Pinpoint the cell where the given text exists, returning its (X, Y) midpoint coordinate. 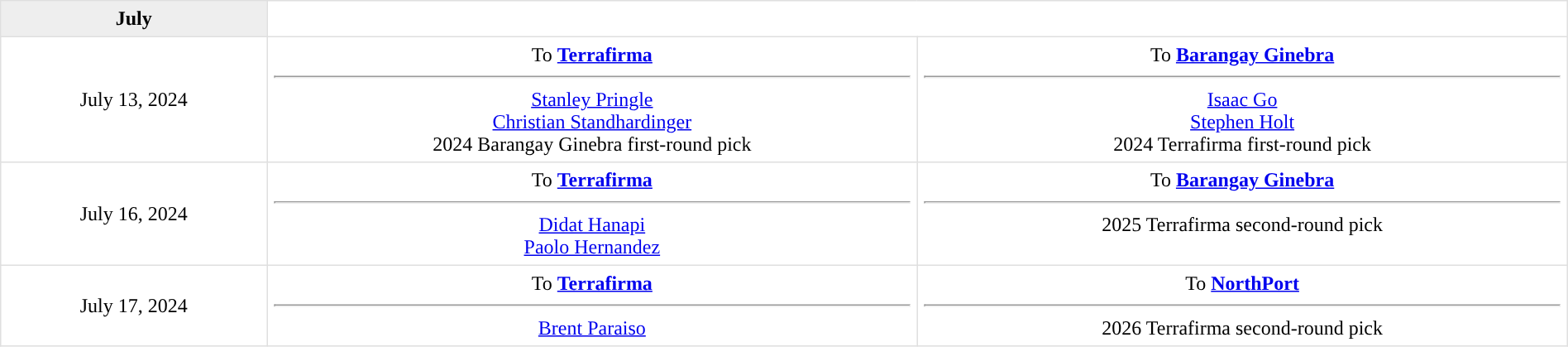
July 16, 2024 (134, 214)
July 13, 2024 (134, 99)
To TerrafirmaBrent Paraiso (592, 306)
July 17, 2024 (134, 306)
To TerrafirmaDidat HanapiPaolo Hernandez (592, 214)
July (134, 19)
To Barangay GinebraIsaac GoStephen Holt2024 Terrafirma first-round pick (1242, 99)
To NorthPort2026 Terrafirma second-round pick (1242, 306)
To TerrafirmaStanley PringleChristian Standhardinger2024 Barangay Ginebra first-round pick (592, 99)
To Barangay Ginebra2025 Terrafirma second-round pick (1242, 214)
